Search for the cell housing the specified text and yield its [x, y] center coordinate. 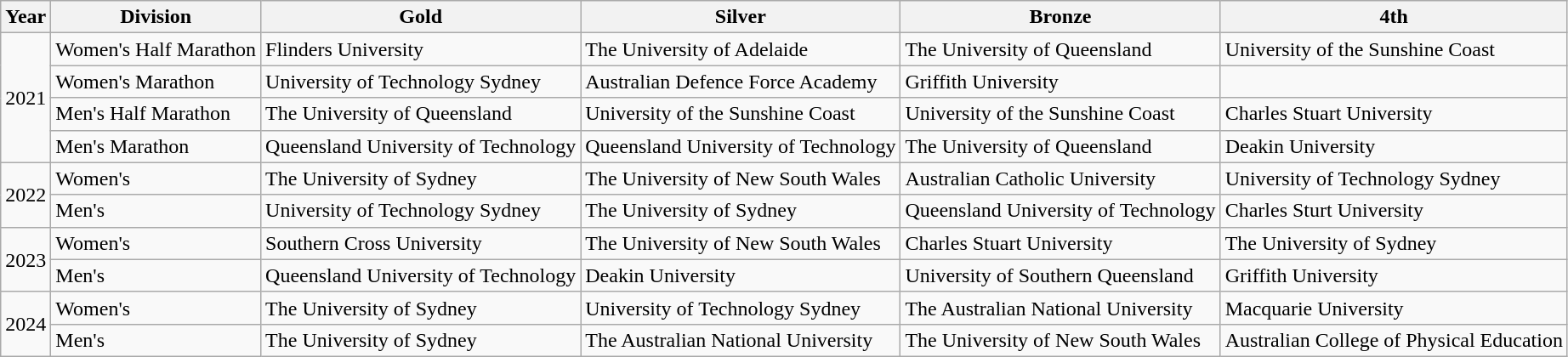
2022 [26, 195]
4th [1394, 17]
Women's Marathon [156, 82]
Silver [741, 17]
The University of Adelaide [741, 49]
Australian Catholic University [1060, 178]
Year [26, 17]
Southern Cross University [421, 243]
Bronze [1060, 17]
Division [156, 17]
Women's Half Marathon [156, 49]
Gold [421, 17]
Australian College of Physical Education [1394, 340]
Macquarie University [1394, 308]
2021 [26, 98]
Flinders University [421, 49]
Men's Marathon [156, 146]
Men's Half Marathon [156, 114]
2023 [26, 259]
2024 [26, 324]
Charles Sturt University [1394, 211]
University of Southern Queensland [1060, 275]
Australian Defence Force Academy [741, 82]
